Locate the cell with the specified text and output its (X, Y) center coordinate. 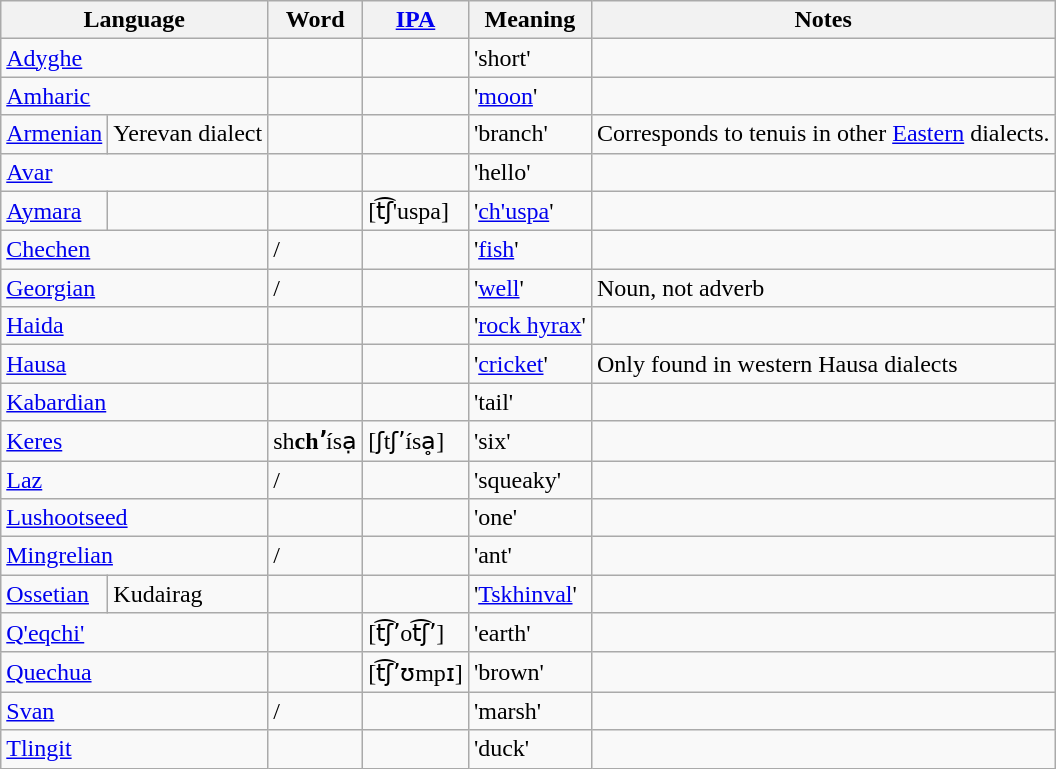
Adyghe (134, 58)
'moon' (530, 96)
[ʃtʃʼísḁ] (416, 441)
Lushootseed (134, 518)
'six' (530, 441)
Language (134, 20)
'hello' (530, 172)
Meaning (530, 20)
Tlingit (134, 749)
'well' (530, 288)
Ossetian (54, 594)
Georgian (134, 288)
'branch' (530, 134)
Quechua (134, 672)
Svan (134, 711)
Avar (134, 172)
'rock hyrax' (530, 326)
Laz (134, 479)
Word (316, 20)
'tail' (530, 402)
Notes (823, 20)
Chechen (134, 250)
Corresponds to tenuis in other Eastern dialects. (823, 134)
'cricket' (530, 364)
'ch'uspa' (530, 211)
'brown' (530, 672)
IPA (416, 20)
Amharic (134, 96)
'ant' (530, 556)
[t͡ʃʼʊmpɪ] (416, 672)
Hausa (134, 364)
[t͡ʃʼot͡ʃʼ] (416, 633)
'fish' (530, 250)
Aymara (54, 211)
'short' (530, 58)
'squeaky' (530, 479)
'one' (530, 518)
'duck' (530, 749)
Noun, not adverb (823, 288)
Kabardian (134, 402)
Q'eqchi' (134, 633)
Armenian (54, 134)
Yerevan dialect (188, 134)
Haida (134, 326)
'Tskhinval' (530, 594)
[t͡ʃ'uspa] (416, 211)
'marsh' (530, 711)
Mingrelian (134, 556)
Only found in western Hausa dialects (823, 364)
Keres (134, 441)
Kudairag (188, 594)
shchʼísạ (316, 441)
'earth' (530, 633)
